From the cell containing the given text, extract its center point as (X, Y) coordinate. 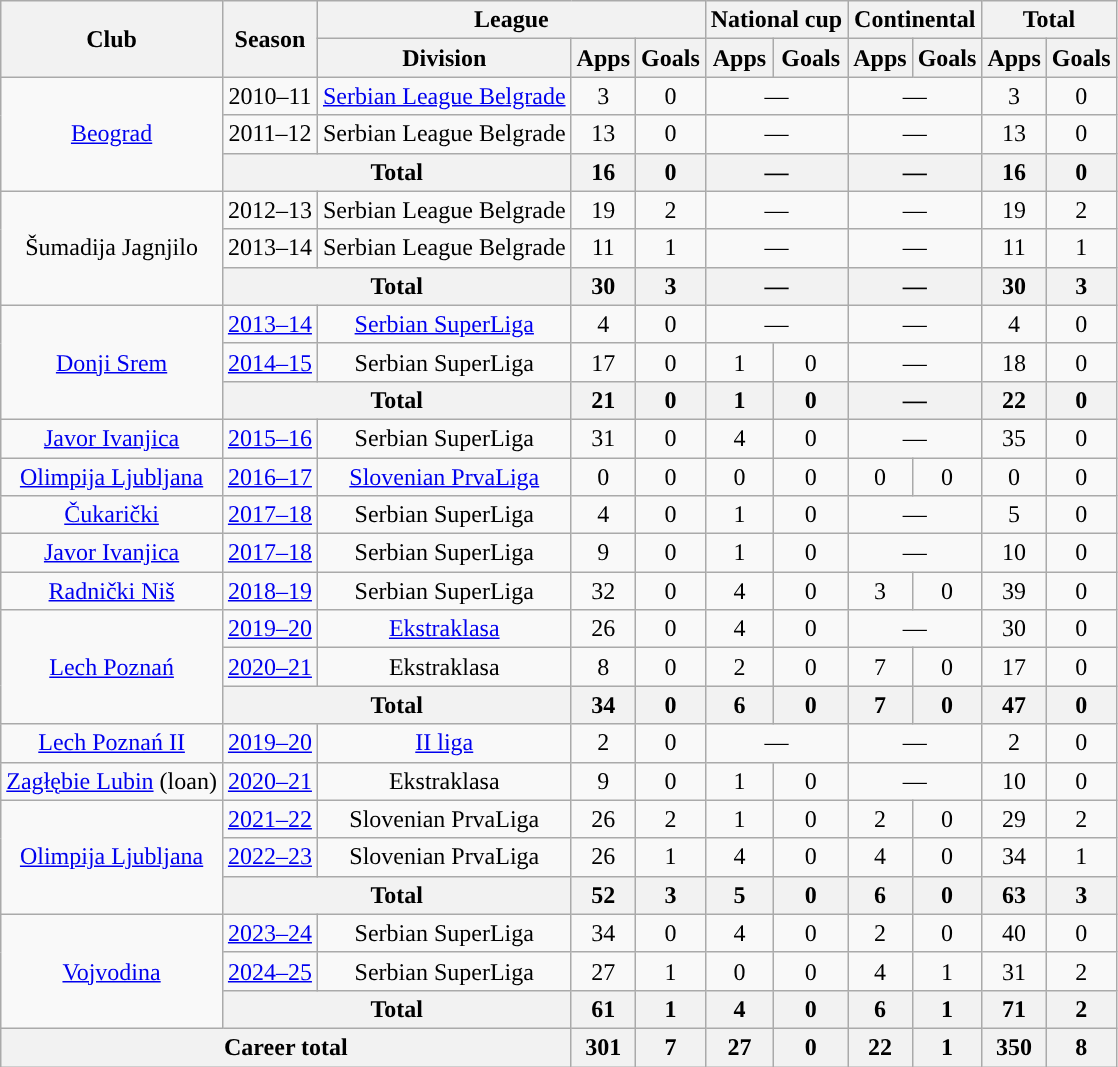
Čukarički (112, 515)
Donji Srem (112, 362)
Continental (915, 20)
2018–19 (270, 591)
Division (444, 58)
71 (1014, 1009)
Club (112, 39)
32 (603, 591)
18 (1014, 362)
40 (1014, 933)
29 (1014, 819)
Lech Poznań (112, 667)
Lech Poznań II (112, 743)
2023–24 (270, 933)
Career total (286, 1047)
35 (1014, 438)
2014–15 (270, 362)
2012–13 (270, 210)
League (511, 20)
Season (270, 39)
2010–11 (270, 96)
National cup (776, 20)
2024–25 (270, 971)
39 (1014, 591)
Beograd (112, 134)
21 (603, 400)
Vojvodina (112, 971)
2021–22 (270, 819)
47 (1014, 705)
63 (1014, 895)
Zagłębie Lubin (loan) (112, 781)
301 (603, 1047)
2016–17 (270, 477)
61 (603, 1009)
Šumadija Jagnjilo (112, 248)
2011–12 (270, 134)
2022–23 (270, 857)
2015–16 (270, 438)
Radnički Niš (112, 591)
II liga (444, 743)
52 (603, 895)
350 (1014, 1047)
